Detect which cell encompasses the target text, then output its [X, Y] center coordinate. 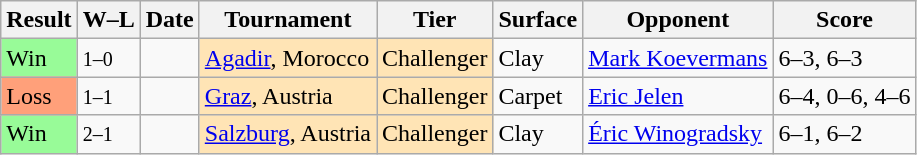
Éric Winogradsky [678, 134]
6–1, 6–2 [844, 134]
6–3, 6–3 [844, 58]
Graz, Austria [288, 96]
W–L [108, 20]
Loss [39, 96]
Surface [538, 20]
Tournament [288, 20]
Date [170, 20]
Score [844, 20]
2–1 [108, 134]
Agadir, Morocco [288, 58]
Opponent [678, 20]
Tier [435, 20]
Mark Koevermans [678, 58]
1–1 [108, 96]
6–4, 0–6, 4–6 [844, 96]
1–0 [108, 58]
Carpet [538, 96]
Result [39, 20]
Salzburg, Austria [288, 134]
Eric Jelen [678, 96]
